Detect which cell encompasses the target text, then output its [x, y] center coordinate. 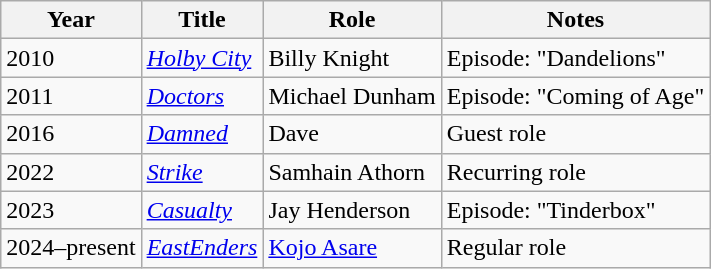
Regular role [576, 248]
Recurring role [576, 172]
Samhain Athorn [352, 172]
Billy Knight [352, 58]
Holby City [202, 58]
Episode: "Dandelions" [576, 58]
2023 [71, 210]
Michael Dunham [352, 96]
Strike [202, 172]
2011 [71, 96]
Year [71, 20]
Doctors [202, 96]
Dave [352, 134]
Episode: "Coming of Age" [576, 96]
2024–present [71, 248]
Kojo Asare [352, 248]
EastEnders [202, 248]
Damned [202, 134]
Notes [576, 20]
2016 [71, 134]
Role [352, 20]
Episode: "Tinderbox" [576, 210]
Casualty [202, 210]
Jay Henderson [352, 210]
Guest role [576, 134]
Title [202, 20]
2022 [71, 172]
2010 [71, 58]
